Scan for the cell matching the given text and deliver its (x, y) coordinate at center. 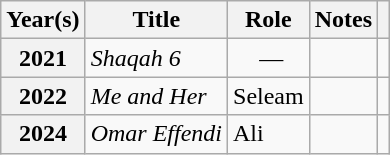
Ali (269, 134)
Role (269, 20)
Title (156, 20)
2024 (43, 134)
Notes (343, 20)
Seleam (269, 96)
Me and Her (156, 96)
Shaqah 6 (156, 58)
2022 (43, 96)
Omar Effendi (156, 134)
Year(s) (43, 20)
— (269, 58)
2021 (43, 58)
